Pinpoint the cell where the given text exists, returning its [X, Y] midpoint coordinate. 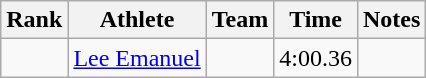
4:00.36 [316, 58]
Notes [391, 20]
Lee Emanuel [137, 58]
Rank [34, 20]
Time [316, 20]
Team [240, 20]
Athlete [137, 20]
